From the cell containing the given text, extract its center point as [x, y] coordinate. 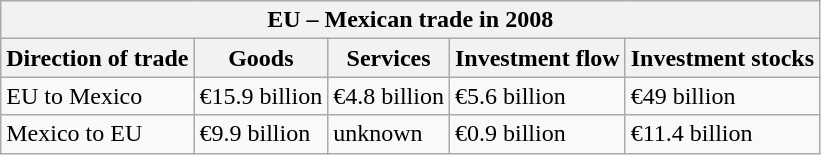
€9.9 billion [261, 134]
Mexico to EU [98, 134]
€0.9 billion [537, 134]
unknown [389, 134]
Investment stocks [722, 58]
€5.6 billion [537, 96]
EU to Mexico [98, 96]
€4.8 billion [389, 96]
Direction of trade [98, 58]
EU – Mexican trade in 2008 [410, 20]
Goods [261, 58]
€49 billion [722, 96]
Investment flow [537, 58]
Services [389, 58]
€11.4 billion [722, 134]
€15.9 billion [261, 96]
